Extract the (X, Y) coordinate from the center of the cell holding the provided text.  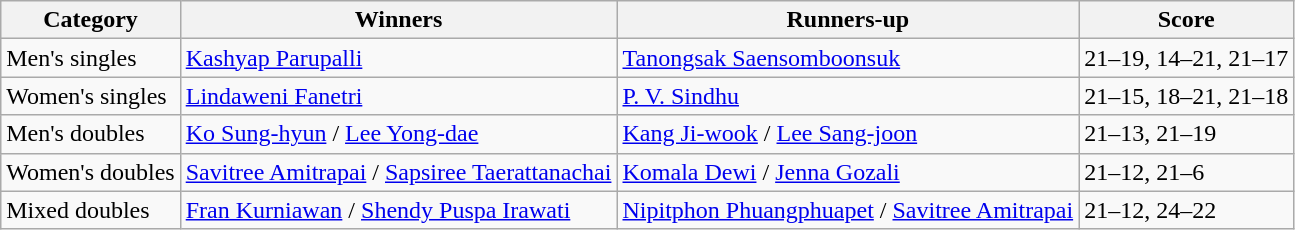
21–15, 18–21, 21–18 (1186, 96)
P. V. Sindhu (848, 96)
Nipitphon Phuangphuapet / Savitree Amitrapai (848, 210)
Runners-up (848, 20)
Lindaweni Fanetri (398, 96)
Men's singles (90, 58)
Tanongsak Saensomboonsuk (848, 58)
21–12, 24–22 (1186, 210)
Ko Sung-hyun / Lee Yong-dae (398, 134)
Men's doubles (90, 134)
21–19, 14–21, 21–17 (1186, 58)
Winners (398, 20)
Women's doubles (90, 172)
Score (1186, 20)
Savitree Amitrapai / Sapsiree Taerattanachai (398, 172)
21–13, 21–19 (1186, 134)
Mixed doubles (90, 210)
Kang Ji-wook / Lee Sang-joon (848, 134)
Komala Dewi / Jenna Gozali (848, 172)
Fran Kurniawan / Shendy Puspa Irawati (398, 210)
21–12, 21–6 (1186, 172)
Category (90, 20)
Women's singles (90, 96)
Kashyap Parupalli (398, 58)
